Extract the [X, Y] coordinate from the center of the cell holding the provided text.  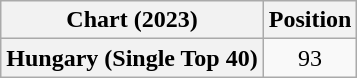
Chart (2023) [132, 20]
93 [310, 58]
Hungary (Single Top 40) [132, 58]
Position [310, 20]
